Identify which cell holds the provided text, then report its [x, y] central coordinate. 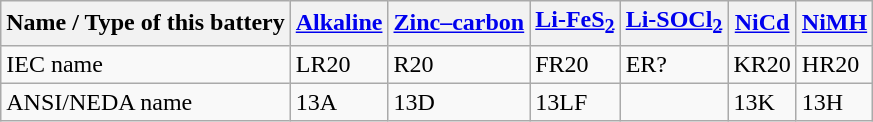
Zinc–carbon [459, 23]
Li-SOCl2 [674, 23]
13H [834, 102]
Name / Type of this battery [146, 23]
13K [762, 102]
KR20 [762, 64]
ER? [674, 64]
FR20 [575, 64]
13LF [575, 102]
IEC name [146, 64]
Alkaline [339, 23]
R20 [459, 64]
13A [339, 102]
NiMH [834, 23]
Li-FeS2 [575, 23]
NiCd [762, 23]
ANSI/NEDA name [146, 102]
13D [459, 102]
LR20 [339, 64]
HR20 [834, 64]
